Capture the cell that displays the provided text and extract its [x, y] central coordinate. 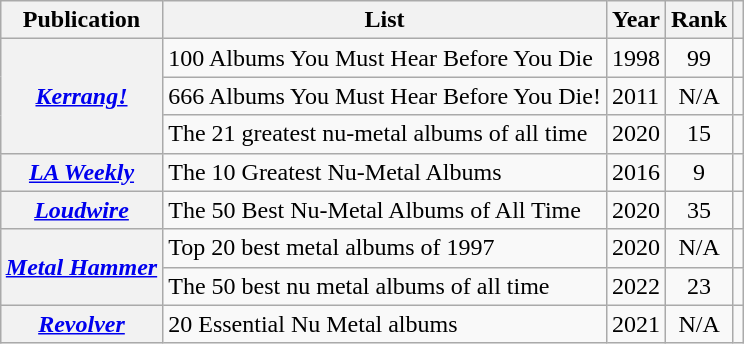
Top 20 best metal albums of 1997 [385, 248]
100 Albums You Must Hear Before You Die [385, 58]
1998 [636, 58]
2021 [636, 324]
Metal Hammer [81, 267]
2016 [636, 172]
The 50 Best Nu-Metal Albums of All Time [385, 210]
99 [700, 58]
2022 [636, 286]
9 [700, 172]
List [385, 20]
2011 [636, 96]
The 50 best nu metal albums of all time [385, 286]
The 21 greatest nu-metal albums of all time [385, 134]
LA Weekly [81, 172]
Year [636, 20]
Publication [81, 20]
Revolver [81, 324]
23 [700, 286]
666 Albums You Must Hear Before You Die! [385, 96]
Rank [700, 20]
20 Essential Nu Metal albums [385, 324]
35 [700, 210]
Loudwire [81, 210]
15 [700, 134]
The 10 Greatest Nu-Metal Albums [385, 172]
Kerrang! [81, 96]
